Locate the cell with the specified text and output its (x, y) center coordinate. 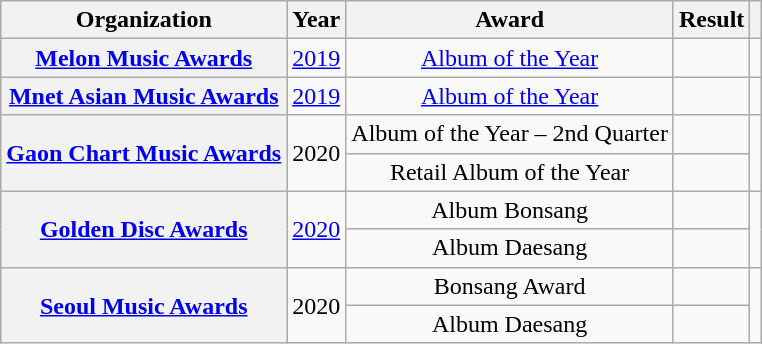
Golden Disc Awards (144, 229)
Result (711, 20)
Organization (144, 20)
Seoul Music Awards (144, 305)
Award (510, 20)
Gaon Chart Music Awards (144, 153)
Melon Music Awards (144, 58)
Mnet Asian Music Awards (144, 96)
Album Bonsang (510, 210)
Bonsang Award (510, 286)
Album of the Year – 2nd Quarter (510, 134)
Year (316, 20)
Retail Album of the Year (510, 172)
